Determine the [x, y] coordinate at the center of the cell enclosing the given text.  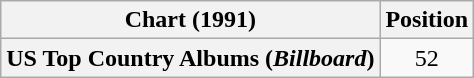
Position [427, 20]
US Top Country Albums (Billboard) [190, 58]
Chart (1991) [190, 20]
52 [427, 58]
